Capture the cell that displays the provided text and extract its [X, Y] central coordinate. 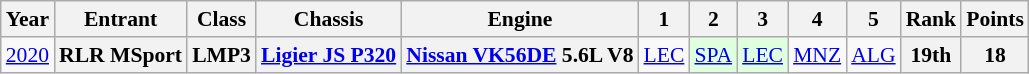
2020 [28, 55]
Points [995, 19]
RLR MSport [120, 55]
SPA [713, 55]
Engine [520, 19]
Chassis [328, 19]
3 [762, 19]
Class [222, 19]
2 [713, 19]
Entrant [120, 19]
19th [932, 55]
Nissan VK56DE 5.6L V8 [520, 55]
4 [817, 19]
Year [28, 19]
ALG [873, 55]
Ligier JS P320 [328, 55]
MNZ [817, 55]
LMP3 [222, 55]
Rank [932, 19]
18 [995, 55]
1 [664, 19]
5 [873, 19]
